Search for the cell housing the specified text and yield its [x, y] center coordinate. 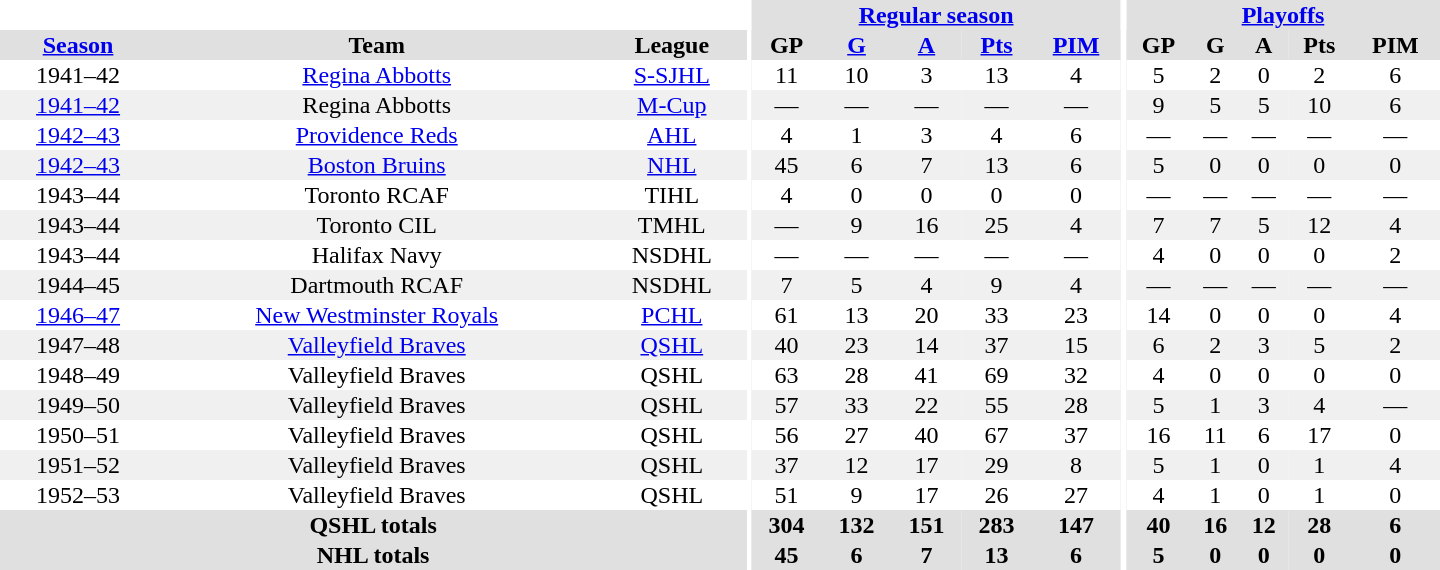
20 [927, 315]
41 [927, 375]
Playoffs [1283, 15]
69 [997, 375]
1952–53 [78, 495]
1948–49 [78, 375]
1947–48 [78, 345]
Boston Bruins [376, 165]
55 [997, 405]
61 [787, 315]
283 [997, 525]
8 [1076, 465]
25 [997, 225]
Team [376, 45]
1949–50 [78, 405]
S-SJHL [672, 75]
NHL [672, 165]
57 [787, 405]
147 [1076, 525]
League [672, 45]
26 [997, 495]
151 [927, 525]
63 [787, 375]
32 [1076, 375]
M-Cup [672, 105]
304 [787, 525]
132 [857, 525]
Regular season [936, 15]
1946–47 [78, 315]
QSHL totals [373, 525]
15 [1076, 345]
Toronto CIL [376, 225]
PCHL [672, 315]
AHL [672, 135]
TMHL [672, 225]
New Westminster Royals [376, 315]
NHL totals [373, 555]
Halifax Navy [376, 255]
1951–52 [78, 465]
56 [787, 435]
1944–45 [78, 285]
51 [787, 495]
Season [78, 45]
TIHL [672, 195]
22 [927, 405]
67 [997, 435]
1950–51 [78, 435]
Providence Reds [376, 135]
Dartmouth RCAF [376, 285]
Toronto RCAF [376, 195]
29 [997, 465]
